Output the [x, y] coordinate of the center of the cell containing the given text.  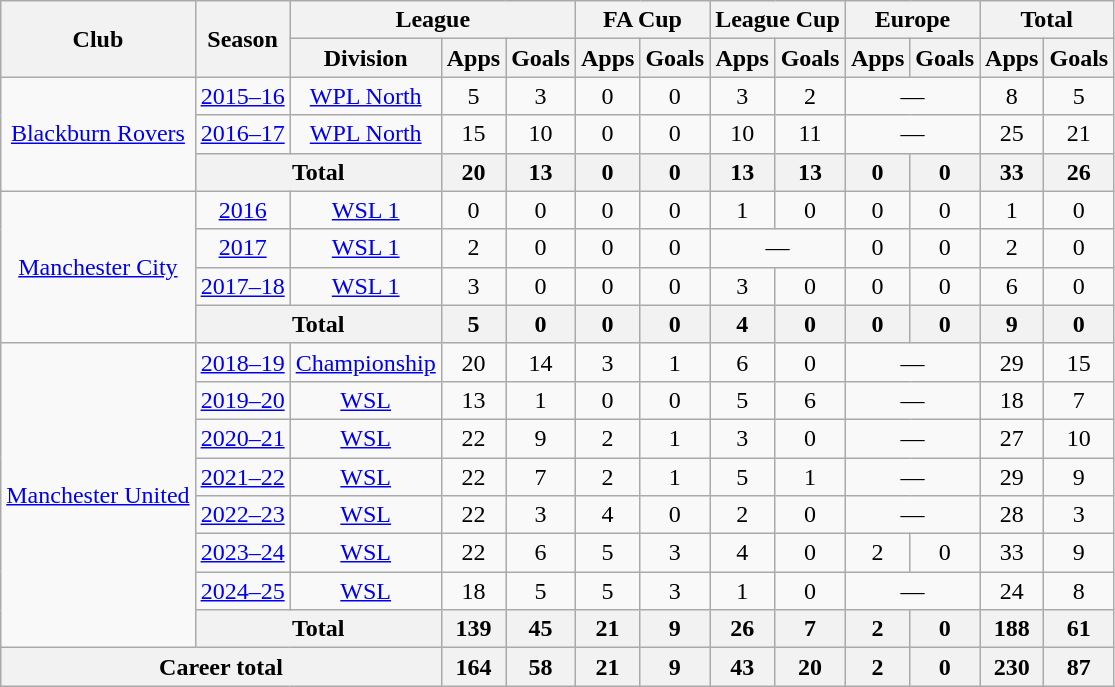
230 [1012, 667]
14 [541, 362]
164 [473, 667]
28 [1012, 515]
2018–19 [242, 362]
2024–25 [242, 591]
Blackburn Rovers [98, 134]
FA Cup [642, 20]
58 [541, 667]
61 [1079, 629]
League Cup [778, 20]
2017 [242, 248]
League [432, 20]
139 [473, 629]
87 [1079, 667]
Manchester City [98, 267]
11 [810, 134]
27 [1012, 438]
2015–16 [242, 96]
24 [1012, 591]
Division [366, 58]
Season [242, 39]
45 [541, 629]
25 [1012, 134]
2022–23 [242, 515]
2021–22 [242, 477]
Manchester United [98, 495]
Europe [912, 20]
Championship [366, 362]
2023–24 [242, 553]
Club [98, 39]
188 [1012, 629]
2016 [242, 210]
2017–18 [242, 286]
Career total [221, 667]
43 [742, 667]
2020–21 [242, 438]
2016–17 [242, 134]
2019–20 [242, 400]
